Capture the cell that displays the provided text and extract its (X, Y) central coordinate. 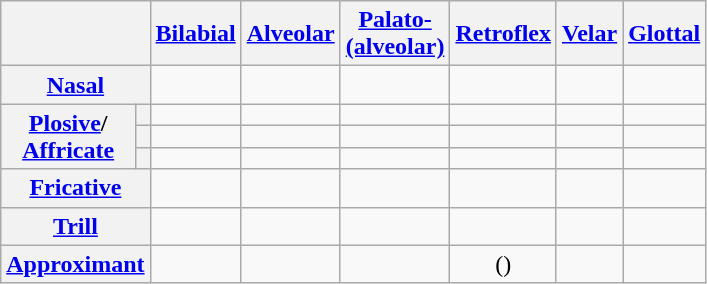
Fricative (76, 188)
Bilabial (196, 34)
Palato-(alveolar) (395, 34)
Approximant (76, 264)
Velar (589, 34)
Retroflex (504, 34)
() (504, 264)
Nasal (76, 85)
Glottal (664, 34)
Trill (76, 226)
Plosive/Affricate (68, 136)
Alveolar (290, 34)
